Return [X, Y] of the center of cell containing provided text 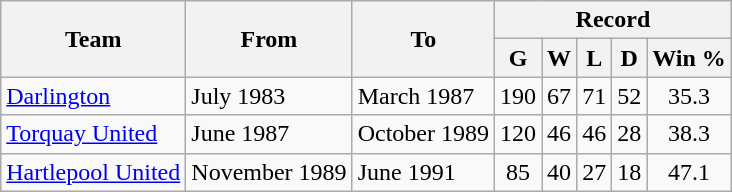
35.3 [690, 96]
Win % [690, 58]
52 [630, 96]
Record [612, 20]
G [518, 58]
July 1983 [269, 96]
March 1987 [423, 96]
To [423, 39]
D [630, 58]
47.1 [690, 172]
85 [518, 172]
190 [518, 96]
L [594, 58]
38.3 [690, 134]
June 1987 [269, 134]
June 1991 [423, 172]
40 [560, 172]
October 1989 [423, 134]
Hartlepool United [94, 172]
Darlington [94, 96]
28 [630, 134]
Torquay United [94, 134]
Team [94, 39]
27 [594, 172]
67 [560, 96]
From [269, 39]
November 1989 [269, 172]
120 [518, 134]
W [560, 58]
18 [630, 172]
71 [594, 96]
